Scan for the cell matching the given text and deliver its (X, Y) coordinate at center. 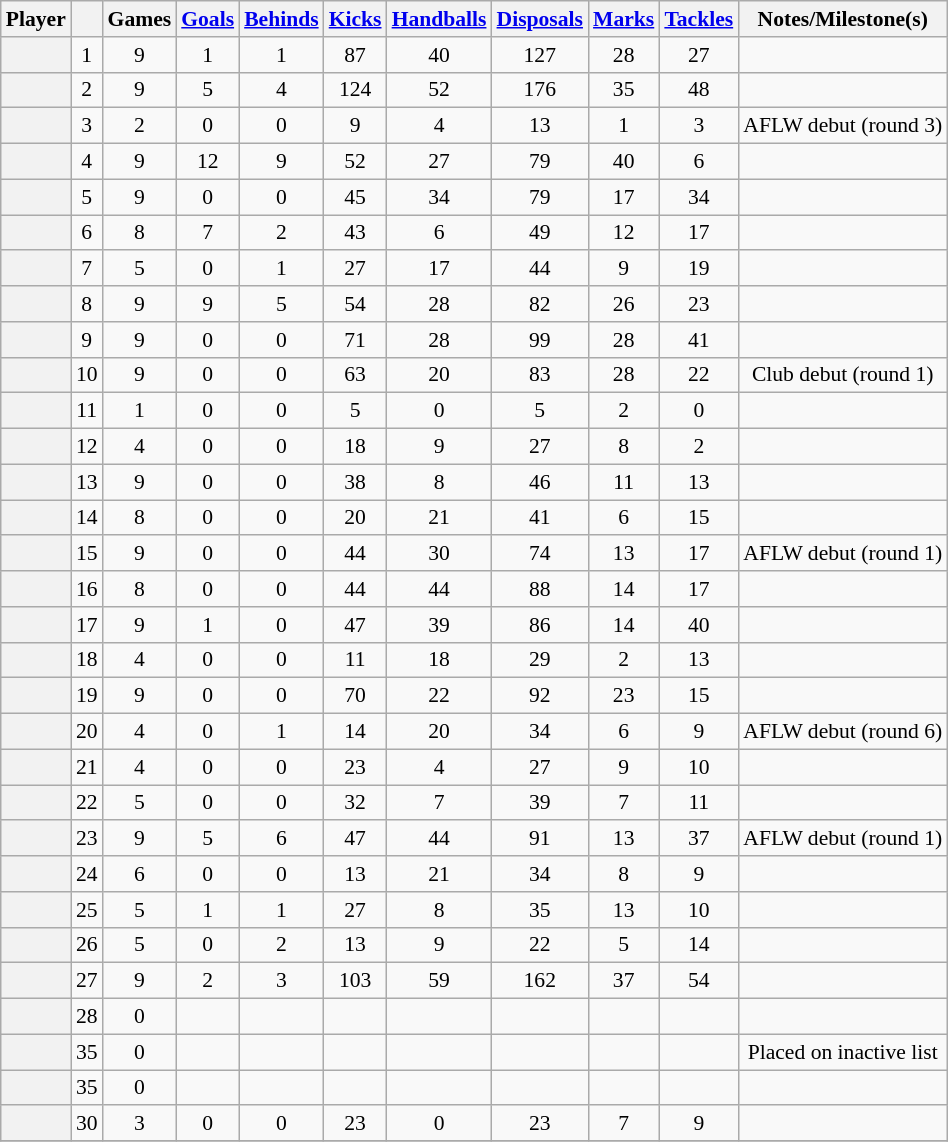
38 (356, 482)
16 (87, 589)
Marks (624, 19)
24 (87, 874)
92 (540, 696)
127 (540, 55)
Kicks (356, 19)
86 (540, 625)
43 (356, 233)
Games (140, 19)
59 (440, 981)
99 (540, 340)
32 (356, 803)
71 (356, 340)
Player (36, 19)
AFLW debut (round 6) (842, 732)
176 (540, 90)
Disposals (540, 19)
48 (698, 90)
46 (540, 482)
AFLW debut (round 3) (842, 126)
103 (356, 981)
25 (87, 910)
Notes/Milestone(s) (842, 19)
91 (540, 839)
63 (356, 375)
Tackles (698, 19)
88 (540, 589)
Handballs (440, 19)
49 (540, 233)
162 (540, 981)
74 (540, 554)
83 (540, 375)
87 (356, 55)
70 (356, 696)
Goals (208, 19)
29 (540, 660)
82 (540, 304)
124 (356, 90)
Club debut (round 1) (842, 375)
45 (356, 197)
Behinds (282, 19)
Placed on inactive list (842, 1052)
